Provide the [X, Y] coordinate of the cell's center where the given text is located.  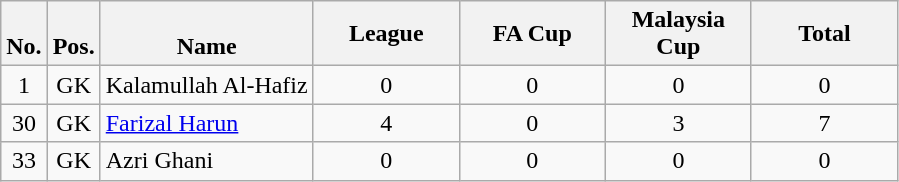
FA Cup [532, 34]
30 [24, 123]
33 [24, 161]
1 [24, 85]
3 [678, 123]
Azri Ghani [206, 161]
No. [24, 34]
League [386, 34]
Farizal Harun [206, 123]
4 [386, 123]
Kalamullah Al-Hafiz [206, 85]
Total [824, 34]
Pos. [74, 34]
Malaysia Cup [678, 34]
7 [824, 123]
Name [206, 34]
